Detect which cell encompasses the target text, then output its (X, Y) center coordinate. 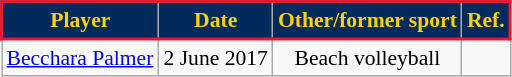
2 June 2017 (215, 57)
Beach volleyball (368, 57)
Other/former sport (368, 20)
Ref. (486, 20)
Date (215, 20)
Becchara Palmer (80, 57)
Player (80, 20)
